Return (X, Y) of the center of cell containing provided text 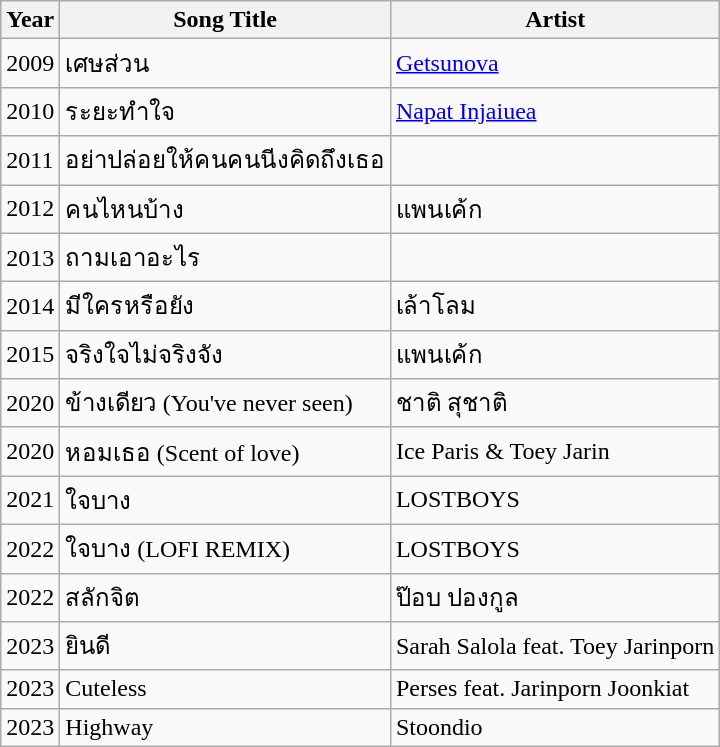
Stoondio (555, 727)
2014 (30, 306)
2021 (30, 500)
ชาติ สุชาติ (555, 404)
Song Title (226, 20)
Sarah Salola feat. Toey Jarinporn (555, 646)
2015 (30, 354)
2012 (30, 208)
หอมเธอ (Scent of love) (226, 452)
ยินดี (226, 646)
อย่าปล่อยให้คนคนนีงคิดถึงเธอ (226, 160)
Ice Paris & Toey Jarin (555, 452)
Year (30, 20)
จริงใจไม่จริงจัง (226, 354)
Getsunova (555, 64)
มีใครหรือยัง (226, 306)
เล้าโลม (555, 306)
สลักจิต (226, 598)
Cuteless (226, 689)
คนไหนบ้าง (226, 208)
ระยะทำใจ (226, 112)
Artist (555, 20)
เศษส่วน (226, 64)
ข้างเดียว (You've never seen) (226, 404)
Perses feat. Jarinporn Joonkiat (555, 689)
ใจบาง (226, 500)
ถามเอาอะไร (226, 258)
ใจบาง (LOFI REMIX) (226, 548)
Highway (226, 727)
2013 (30, 258)
2009 (30, 64)
ป๊อบ ปองกูล (555, 598)
Napat Injaiuea (555, 112)
2010 (30, 112)
2011 (30, 160)
